Return (X, Y) of the center of cell containing provided text 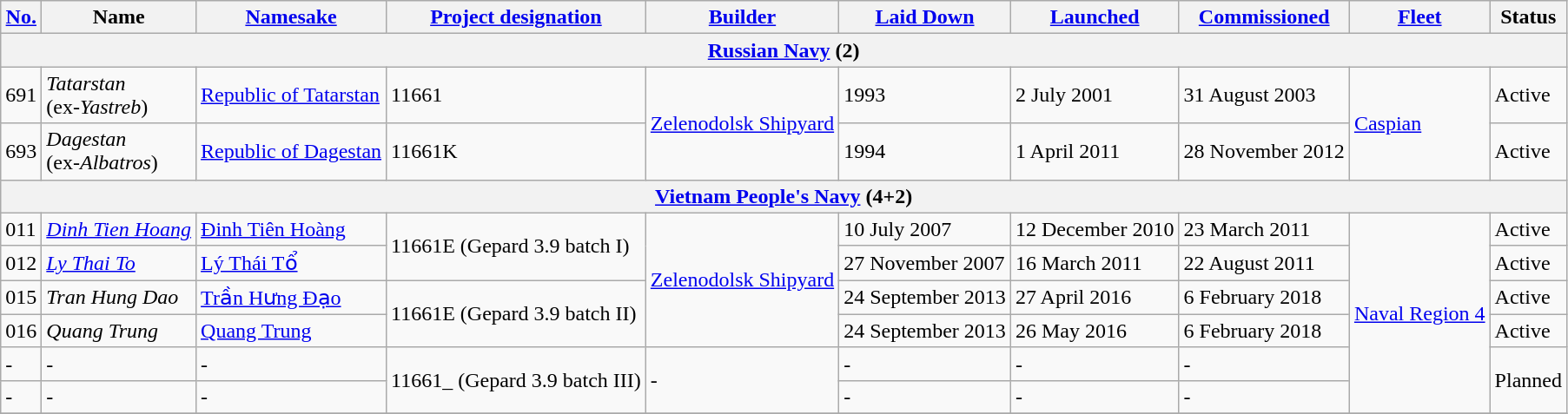
Builder (742, 17)
11661_ (Gepard 3.9 batch III) (516, 380)
Name (119, 17)
1994 (925, 151)
Launched (1095, 17)
Status (1528, 17)
1 April 2011 (1095, 151)
012 (21, 263)
23 March 2011 (1264, 229)
Russian Navy (2) (784, 50)
Fleet (1419, 17)
27 April 2016 (1095, 298)
Trần Hưng Đạo (292, 298)
11661K (516, 151)
016 (21, 331)
Ly Thai To (119, 263)
22 August 2011 (1264, 263)
No. (21, 17)
Dinh Tien Hoang (119, 229)
Vietnam People's Navy (4+2) (784, 196)
11661 (516, 95)
693 (21, 151)
Commissioned (1264, 17)
691 (21, 95)
Republic of Tatarstan (292, 95)
12 December 2010 (1095, 229)
16 March 2011 (1095, 263)
Project designation (516, 17)
011 (21, 229)
11661E (Gepard 3.9 batch II) (516, 314)
Namesake (292, 17)
Planned (1528, 380)
Naval Region 4 (1419, 312)
2 July 2001 (1095, 95)
28 November 2012 (1264, 151)
31 August 2003 (1264, 95)
27 November 2007 (925, 263)
Laid Down (925, 17)
Đinh Tiên Hoàng (292, 229)
Dagestan(ex-Albatros) (119, 151)
1993 (925, 95)
Caspian (1419, 123)
Tatarstan(ex-Yastreb) (119, 95)
26 May 2016 (1095, 331)
10 July 2007 (925, 229)
015 (21, 298)
Tran Hung Dao (119, 298)
Lý Thái Tổ (292, 263)
Republic of Dagestan (292, 151)
11661E (Gepard 3.9 batch I) (516, 246)
